Search for the cell housing the specified text and yield its (x, y) center coordinate. 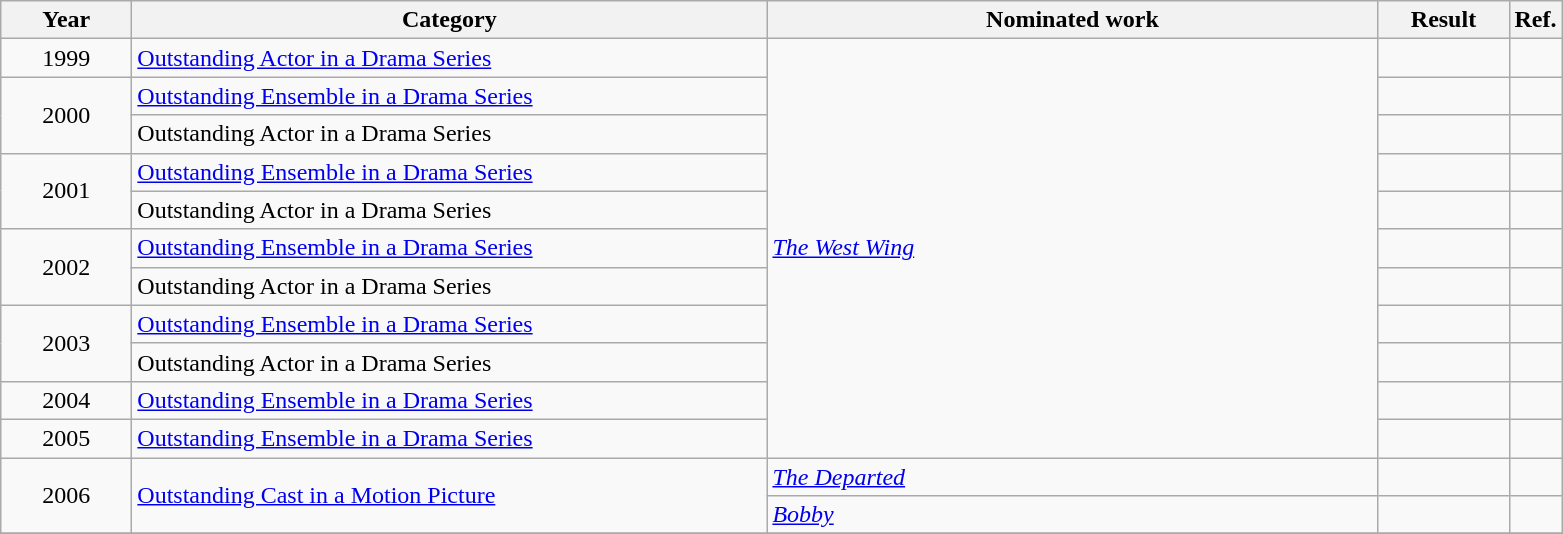
2006 (66, 496)
2002 (66, 267)
The Departed (1072, 477)
2001 (66, 191)
2000 (66, 115)
Result (1444, 20)
Category (450, 20)
1999 (66, 58)
2005 (66, 438)
Bobby (1072, 515)
2003 (66, 343)
The West Wing (1072, 248)
2004 (66, 400)
Outstanding Cast in a Motion Picture (450, 496)
Ref. (1536, 20)
Nominated work (1072, 20)
Year (66, 20)
